Capture the cell that displays the provided text and extract its [X, Y] central coordinate. 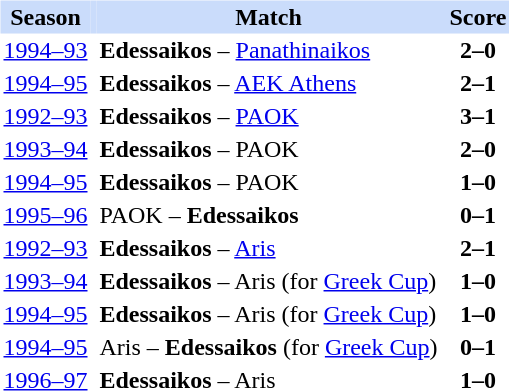
Edessaikos – Panathinaikos [268, 50]
Aris – Edessaikos (for Greek Cup) [268, 346]
Edessaikos – AEK Athens [268, 82]
Edessaikos – Aris [268, 248]
1994–93 [45, 50]
PAOK – Edessaikos [268, 214]
1995–96 [45, 214]
Season [45, 16]
Match [268, 16]
